Search for the cell housing the specified text and yield its (x, y) center coordinate. 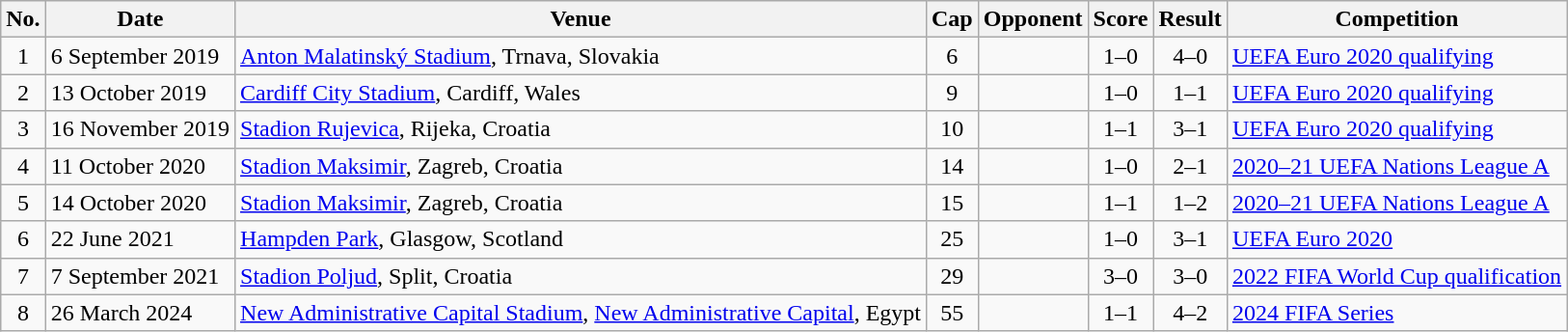
Cap (952, 19)
4 (23, 166)
Result (1190, 19)
Competition (1396, 19)
2 (23, 93)
Anton Malatinský Stadium, Trnava, Slovakia (581, 56)
1 (23, 56)
Cardiff City Stadium, Cardiff, Wales (581, 93)
22 June 2021 (140, 239)
4–2 (1190, 313)
11 October 2020 (140, 166)
1–2 (1190, 203)
2–1 (1190, 166)
Venue (581, 19)
New Administrative Capital Stadium, New Administrative Capital, Egypt (581, 313)
55 (952, 313)
7 (23, 276)
UEFA Euro 2020 (1396, 239)
6 September 2019 (140, 56)
25 (952, 239)
Date (140, 19)
Stadion Rujevica, Rijeka, Croatia (581, 129)
3 (23, 129)
Stadion Poljud, Split, Croatia (581, 276)
2022 FIFA World Cup qualification (1396, 276)
7 September 2021 (140, 276)
14 (952, 166)
16 November 2019 (140, 129)
9 (952, 93)
29 (952, 276)
Score (1121, 19)
8 (23, 313)
Hampden Park, Glasgow, Scotland (581, 239)
26 March 2024 (140, 313)
4–0 (1190, 56)
15 (952, 203)
2024 FIFA Series (1396, 313)
10 (952, 129)
5 (23, 203)
No. (23, 19)
Opponent (1033, 19)
14 October 2020 (140, 203)
13 October 2019 (140, 93)
